Determine the (x, y) coordinate at the center of the cell enclosing the given text.  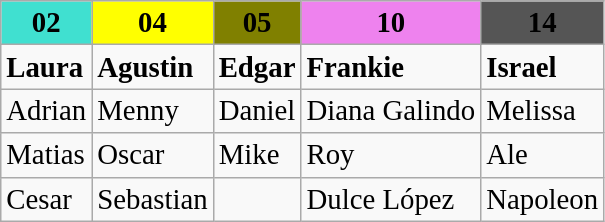
Matias (46, 155)
Agustin (152, 67)
Oscar (152, 155)
Cesar (46, 199)
Israel (542, 67)
02 (46, 23)
Dulce López (391, 199)
Edgar (257, 67)
Mike (257, 155)
Menny (152, 111)
Melissa (542, 111)
Sebastian (152, 199)
Adrian (46, 111)
10 (391, 23)
05 (257, 23)
Roy (391, 155)
Napoleon (542, 199)
04 (152, 23)
Ale (542, 155)
Laura (46, 67)
Diana Galindo (391, 111)
Daniel (257, 111)
14 (542, 23)
Frankie (391, 67)
